Locate the cell with the specified text and output its (X, Y) center coordinate. 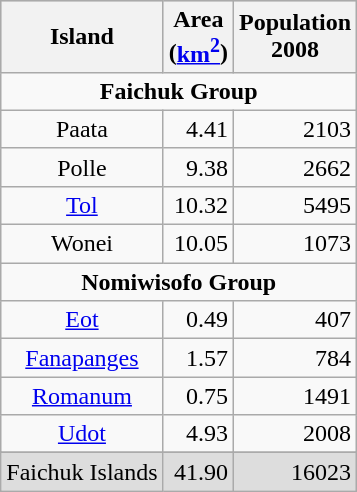
Faichuk Islands (82, 472)
2103 (296, 129)
10.05 (198, 244)
Population2008 (296, 37)
Tol (82, 205)
Eot (82, 320)
Wonei (82, 244)
Udot (82, 434)
Paata (82, 129)
4.41 (198, 129)
2008 (296, 434)
407 (296, 320)
Island (82, 37)
1.57 (198, 358)
0.75 (198, 396)
41.90 (198, 472)
9.38 (198, 167)
Area(km2) (198, 37)
4.93 (198, 434)
2662 (296, 167)
Polle (82, 167)
10.32 (198, 205)
1491 (296, 396)
5495 (296, 205)
784 (296, 358)
0.49 (198, 320)
Fanapanges (82, 358)
16023 (296, 472)
Romanum (82, 396)
Faichuk Group (179, 91)
Nomiwisofo Group (179, 282)
1073 (296, 244)
